Locate the cell with the specified text and output its (x, y) center coordinate. 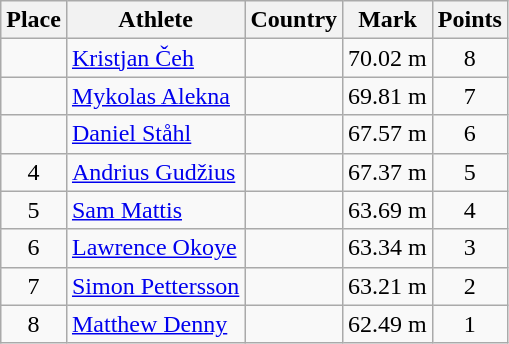
Kristjan Čeh (155, 58)
70.02 m (388, 58)
2 (470, 286)
Country (294, 20)
69.81 m (388, 96)
Place (34, 20)
63.21 m (388, 286)
67.37 m (388, 172)
Mykolas Alekna (155, 96)
3 (470, 248)
Athlete (155, 20)
Matthew Denny (155, 324)
Andrius Gudžius (155, 172)
63.34 m (388, 248)
Simon Pettersson (155, 286)
Lawrence Okoye (155, 248)
Mark (388, 20)
Sam Mattis (155, 210)
63.69 m (388, 210)
62.49 m (388, 324)
Points (470, 20)
1 (470, 324)
Daniel Ståhl (155, 134)
67.57 m (388, 134)
